Extract the (X, Y) coordinate from the center of the cell holding the provided text.  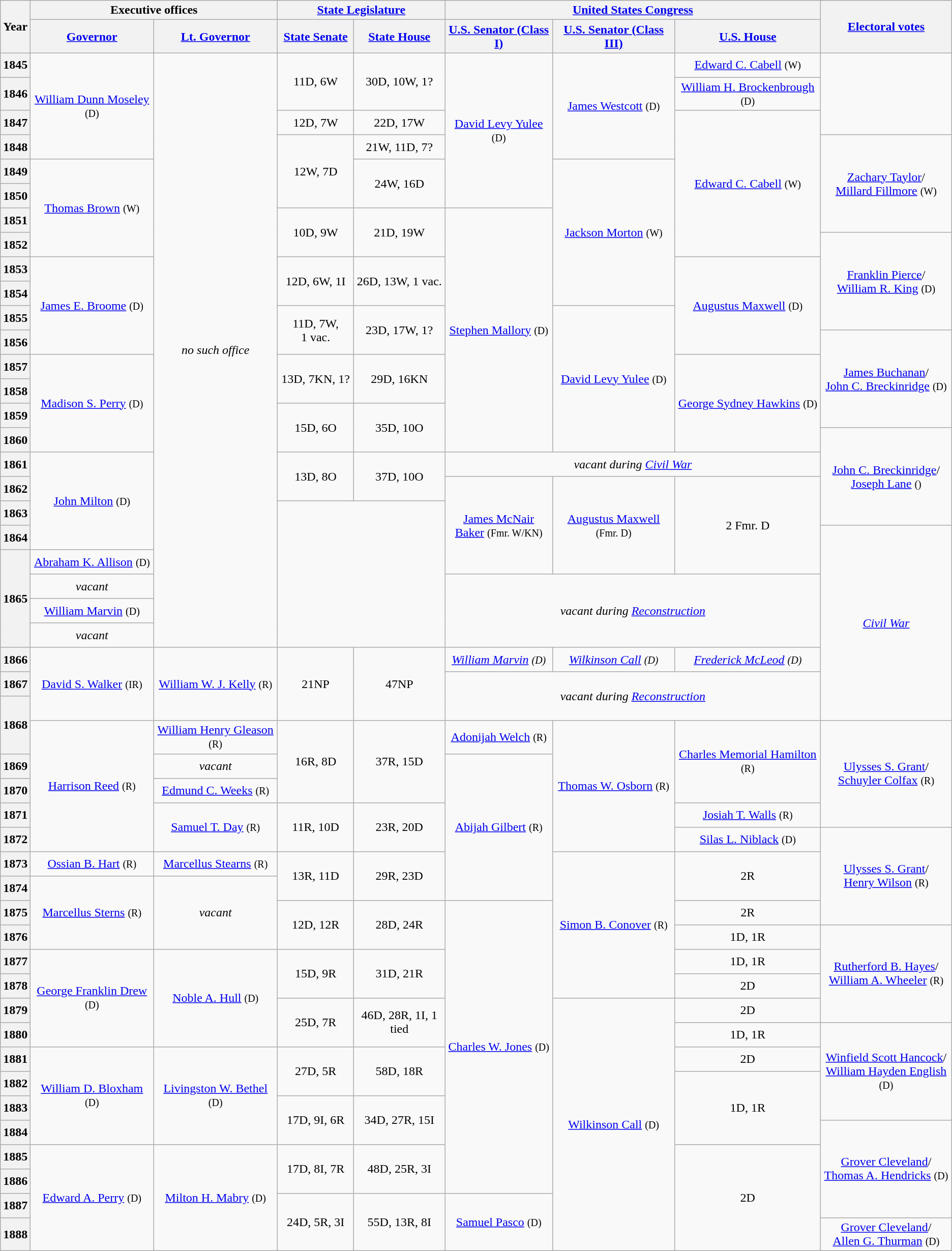
55D, 13R, 8I (399, 1222)
1868 (15, 725)
1887 (15, 1205)
1881 (15, 1059)
1872 (15, 839)
William Henry Gleason (R) (216, 737)
11D, 7W, 1 vac. (316, 330)
1860 (15, 440)
1888 (15, 1234)
1884 (15, 1132)
Charles W. Jones (D) (498, 1047)
1876 (15, 937)
24D, 5R, 3I (316, 1222)
21D, 19W (399, 232)
1855 (15, 318)
1883 (15, 1108)
48D, 25R, 3I (399, 1169)
1869 (15, 766)
1865 (15, 599)
Lt. Governor (216, 37)
Noble A. Hull (D) (216, 998)
Ulysses S. Grant/Henry Wilson (R) (886, 876)
1879 (15, 1010)
12D, 6W, 1I (316, 281)
1880 (15, 1034)
1867 (15, 684)
William D. Bloxham (D) (92, 1095)
State House (399, 37)
Abijah Gilbert (R) (498, 827)
Ulysses S. Grant/Schuyler Colfax (R) (886, 774)
Governor (92, 37)
11R, 10D (316, 827)
Simon B. Conover (R) (613, 925)
17D, 9I, 6R (316, 1120)
U.S. Senator (Class I) (498, 37)
1886 (15, 1181)
Thomas W. Osborn (R) (613, 786)
1850 (15, 196)
28D, 24R (399, 925)
31D, 21R (399, 973)
Charles Memorial Hamilton (R) (748, 762)
2 Fmr. D (748, 525)
47NP (399, 684)
Harrison Reed (R) (92, 786)
12D, 7W (316, 123)
1866 (15, 660)
Abraham K. Allison (D) (92, 562)
1874 (15, 888)
1851 (15, 220)
United States Congress (633, 10)
13D, 7KN, 1? (316, 379)
24W, 16D (399, 184)
James McNairBaker (Fmr. W/KN) (498, 525)
1870 (15, 790)
Stephen Mallory (D) (498, 330)
1863 (15, 513)
George Sydney Hawkins (D) (748, 403)
1849 (15, 171)
Augustus Maxwell (D) (748, 306)
State Senate (316, 37)
vacant during Civil War (633, 464)
16R, 8D (316, 762)
David S. Walker (IR) (92, 684)
1861 (15, 464)
Livingston W. Bethel (D) (216, 1095)
1846 (15, 94)
Grover Cleveland/Allen G. Thurman (D) (886, 1234)
23D, 17W, 1? (399, 330)
1856 (15, 342)
Marcellus Stearns (R) (216, 863)
William Dunn Moseley (D) (92, 106)
James E. Broome (D) (92, 306)
John Milton (D) (92, 501)
1857 (15, 367)
1878 (15, 986)
Augustus Maxwell (Fmr. D) (613, 525)
22D, 17W (399, 123)
34D, 27R, 15I (399, 1120)
Executive offices (154, 10)
Rutherford B. Hayes/William A. Wheeler (R) (886, 973)
10D, 9W (316, 232)
1885 (15, 1156)
37D, 10O (399, 476)
Zachary Taylor/Millard Fillmore (W) (886, 184)
1873 (15, 863)
15D, 9R (316, 973)
Adonijah Welch (R) (498, 737)
21NP (316, 684)
29R, 23D (399, 876)
Ossian B. Hart (R) (92, 863)
1853 (15, 269)
46D, 28R, 1I, 1 tied (399, 1022)
1862 (15, 489)
35D, 10O (399, 428)
1877 (15, 961)
Electoral votes (886, 26)
1847 (15, 123)
13R, 11D (316, 876)
Thomas Brown (W) (92, 208)
23R, 20D (399, 827)
U.S. House (748, 37)
Franklin Pierce/William R. King (D) (886, 281)
Josiah T. Walls (R) (748, 815)
1858 (15, 391)
1859 (15, 415)
James Buchanan/John C. Breckinridge (D) (886, 379)
26D, 13W, 1 vac. (399, 281)
Samuel Pasco (D) (498, 1222)
Samuel T. Day (R) (216, 827)
12W, 7D (316, 171)
58D, 18R (399, 1071)
1845 (15, 65)
Grover Cleveland/Thomas A. Hendricks (D) (886, 1169)
15D, 6O (316, 428)
Edmund C. Weeks (R) (216, 790)
11D, 6W (316, 81)
Edward A. Perry (D) (92, 1197)
Marcellus Sterns (R) (92, 912)
Year (15, 26)
21W, 11D, 7? (399, 147)
12D, 12R (316, 925)
27D, 5R (316, 1071)
1882 (15, 1083)
Civil War (886, 623)
Silas L. Niblack (D) (748, 839)
1852 (15, 245)
25D, 7R (316, 1022)
17D, 8I, 7R (316, 1169)
37R, 15D (399, 762)
James Westcott (D) (613, 106)
Jackson Morton (W) (613, 232)
State Legislature (361, 10)
John C. Breckinridge/Joseph Lane () (886, 476)
Winfield Scott Hancock/William Hayden English (D) (886, 1071)
no such office (216, 350)
1871 (15, 815)
1848 (15, 147)
13D, 8O (316, 476)
1875 (15, 912)
1864 (15, 538)
29D, 16KN (399, 379)
Madison S. Perry (D) (92, 403)
30D, 10W, 1? (399, 81)
Frederick McLeod (D) (748, 660)
William W. J. Kelly (R) (216, 684)
George Franklin Drew (D) (92, 998)
1854 (15, 293)
Milton H. Mabry (D) (216, 1197)
U.S. Senator (Class III) (613, 37)
William H. Brockenbrough (D) (748, 94)
